Find where the given text appears and provide that cell's center as [X, Y] coordinate. 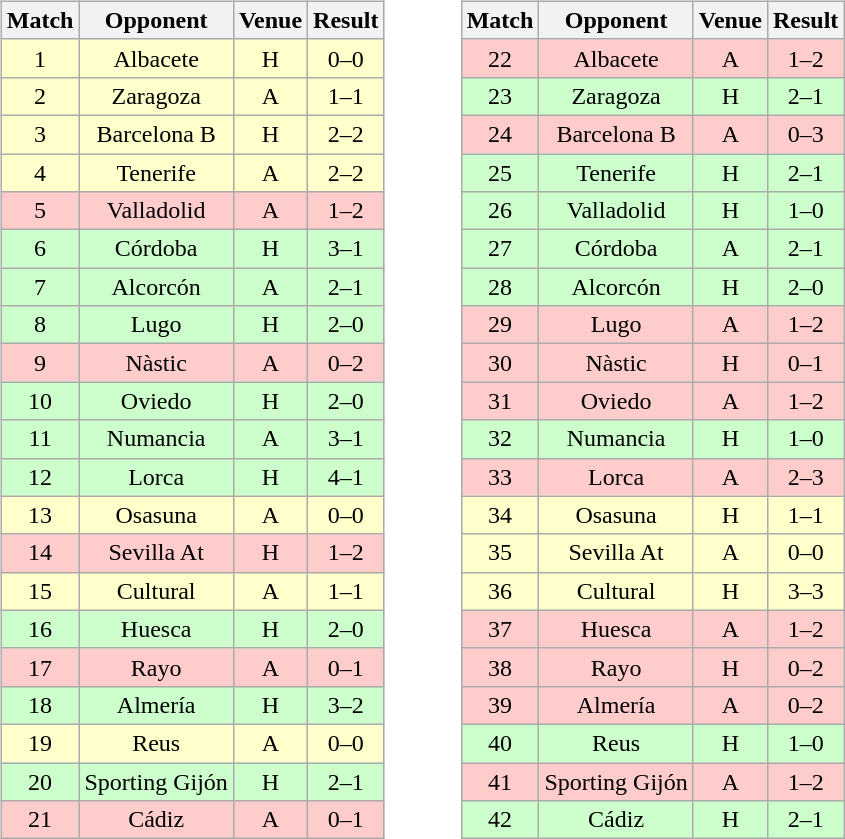
9 [40, 363]
32 [500, 439]
30 [500, 363]
12 [40, 477]
34 [500, 515]
19 [40, 743]
14 [40, 553]
28 [500, 287]
37 [500, 629]
18 [40, 705]
11 [40, 439]
36 [500, 591]
6 [40, 249]
3 [40, 134]
42 [500, 820]
4–1 [346, 477]
41 [500, 781]
31 [500, 401]
39 [500, 705]
33 [500, 477]
7 [40, 287]
29 [500, 325]
13 [40, 515]
38 [500, 667]
3–2 [346, 705]
20 [40, 781]
16 [40, 629]
22 [500, 58]
21 [40, 820]
0–3 [805, 134]
15 [40, 591]
26 [500, 211]
35 [500, 553]
4 [40, 173]
24 [500, 134]
40 [500, 743]
2–3 [805, 477]
5 [40, 211]
23 [500, 96]
3–3 [805, 591]
25 [500, 173]
8 [40, 325]
10 [40, 401]
1 [40, 58]
17 [40, 667]
27 [500, 249]
2 [40, 96]
